Output the [x, y] coordinate of the center of the cell containing the given text.  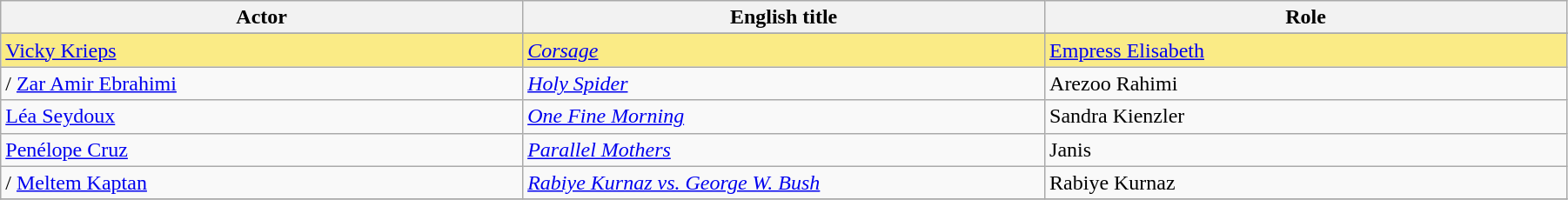
English title [784, 17]
Penélope Cruz [262, 150]
/ Meltem Kaptan [262, 183]
Parallel Mothers [784, 150]
Rabiye Kurnaz vs. George W. Bush [784, 183]
Empress Elisabeth [1306, 50]
Arezoo Rahimi [1306, 83]
Janis [1306, 150]
Role [1306, 17]
Léa Seydoux [262, 117]
One Fine Morning [784, 117]
Vicky Krieps [262, 50]
Sandra Kienzler [1306, 117]
Holy Spider [784, 83]
/ Zar Amir Ebrahimi [262, 83]
Rabiye Kurnaz [1306, 183]
Actor [262, 17]
Corsage [784, 50]
